For the text-containing cell, return its midpoint in (X, Y) coordinate format. 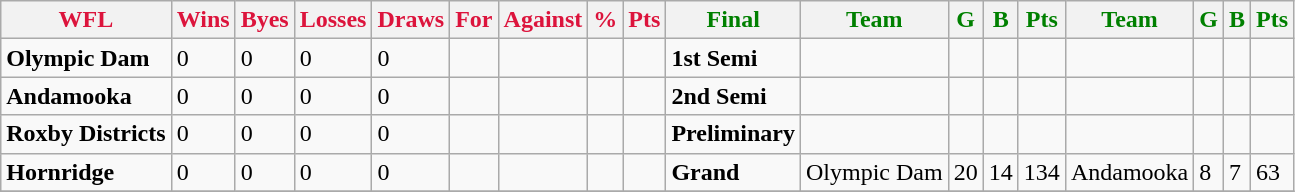
Draws (411, 20)
% (606, 20)
1st Semi (734, 58)
Final (734, 20)
Roxby Districts (86, 134)
Preliminary (734, 134)
2nd Semi (734, 96)
134 (1042, 172)
Losses (333, 20)
WFL (86, 20)
Grand (734, 172)
Against (543, 20)
8 (1209, 172)
14 (1000, 172)
20 (966, 172)
For (474, 20)
Hornridge (86, 172)
Byes (264, 20)
Wins (203, 20)
63 (1272, 172)
7 (1236, 172)
